Capture the cell that displays the provided text and extract its [X, Y] central coordinate. 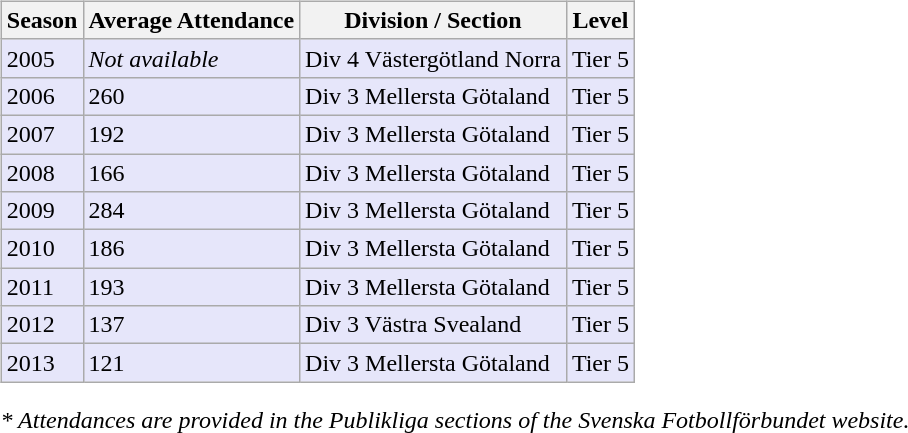
Division / Section [434, 20]
Average Attendance [192, 20]
260 [192, 96]
Season [42, 20]
2005 [42, 58]
Div 3 Västra Svealand [434, 325]
186 [192, 249]
2009 [42, 211]
Level [600, 20]
284 [192, 211]
2011 [42, 287]
2013 [42, 363]
137 [192, 325]
166 [192, 173]
2010 [42, 249]
2008 [42, 173]
2007 [42, 134]
Not available [192, 58]
121 [192, 363]
Div 4 Västergötland Norra [434, 58]
2006 [42, 96]
193 [192, 287]
192 [192, 134]
2012 [42, 325]
